Return (x, y) of the center of cell containing provided text 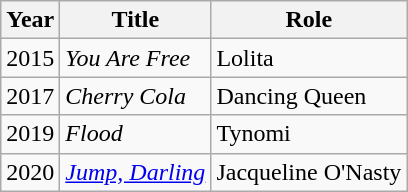
Jump, Darling (136, 172)
You Are Free (136, 58)
2017 (30, 96)
2019 (30, 134)
Jacqueline O'Nasty (309, 172)
Year (30, 20)
2020 (30, 172)
2015 (30, 58)
Cherry Cola (136, 96)
Title (136, 20)
Role (309, 20)
Dancing Queen (309, 96)
Flood (136, 134)
Tynomi (309, 134)
Lolita (309, 58)
